Return [x, y] of the center of cell containing provided text 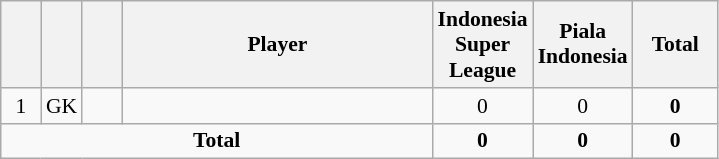
Player [277, 44]
Indonesia Super League [482, 44]
Piala Indonesia [583, 44]
GK [62, 106]
1 [21, 106]
